Find where the given text appears and provide that cell's center as [X, Y] coordinate. 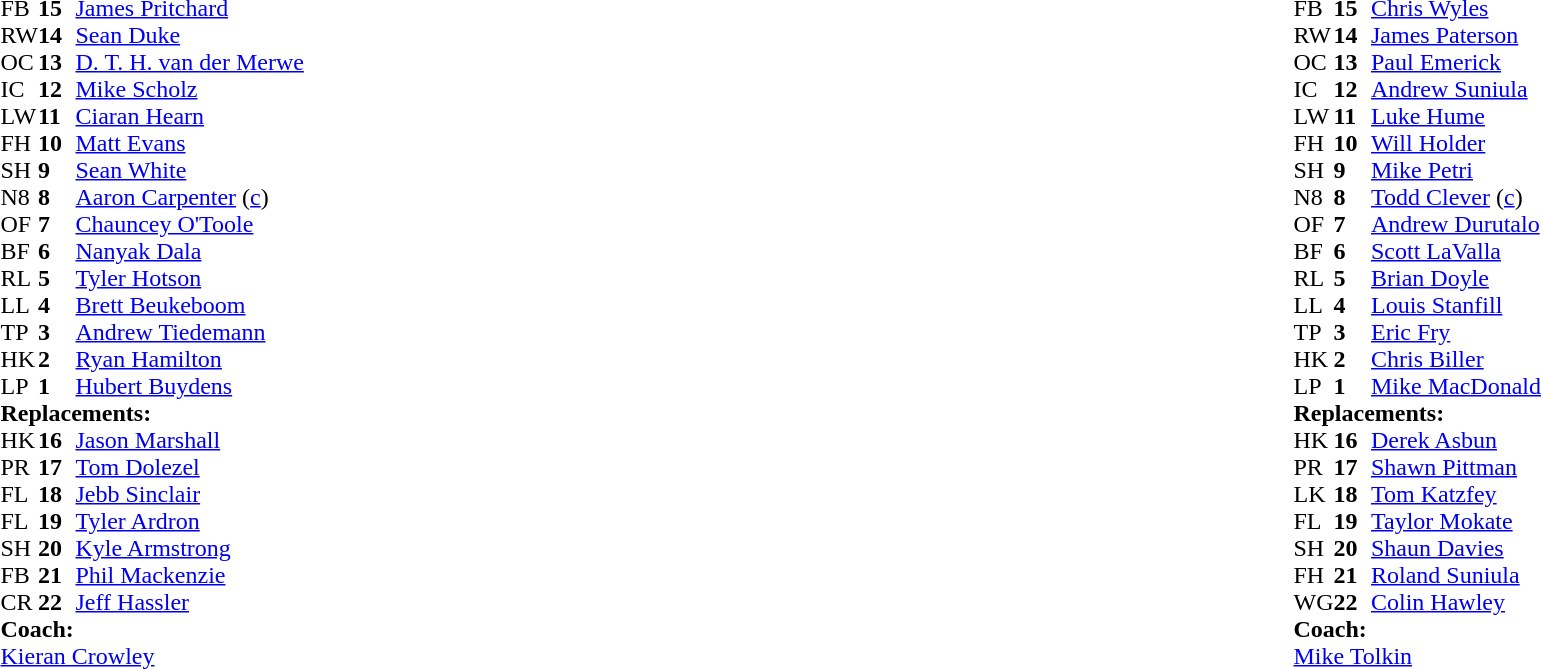
Jason Marshall [190, 440]
Sean Duke [190, 36]
Shawn Pittman [1456, 468]
Phil Mackenzie [190, 576]
James Paterson [1456, 36]
Eric Fry [1456, 332]
Andrew Tiedemann [190, 332]
Tyler Ardron [190, 522]
Shaun Davies [1456, 548]
Aaron Carpenter (c) [190, 198]
Sean White [190, 170]
Jeff Hassler [190, 602]
Jebb Sinclair [190, 494]
CR [19, 602]
Todd Clever (c) [1456, 198]
Andrew Durutalo [1456, 224]
Brett Beukeboom [190, 306]
Hubert Buydens [190, 386]
Chauncey O'Toole [190, 224]
LK [1314, 494]
Tyler Hotson [190, 278]
Mike Scholz [190, 90]
Derek Asbun [1456, 440]
Kieran Crowley [152, 656]
Brian Doyle [1456, 278]
Nanyak Dala [190, 252]
Scott LaValla [1456, 252]
Tom Dolezel [190, 468]
Tom Katzfey [1456, 494]
Louis Stanfill [1456, 306]
Mike MacDonald [1456, 386]
D. T. H. van der Merwe [190, 62]
Paul Emerick [1456, 62]
Ryan Hamilton [190, 360]
Andrew Suniula [1456, 90]
WG [1314, 602]
Matt Evans [190, 144]
FB [19, 576]
Mike Petri [1456, 170]
Taylor Mokate [1456, 522]
Colin Hawley [1456, 602]
Will Holder [1456, 144]
Mike Tolkin [1418, 656]
Luke Hume [1456, 116]
Roland Suniula [1456, 576]
Kyle Armstrong [190, 548]
Chris Biller [1456, 360]
Ciaran Hearn [190, 116]
